For the text-containing cell, return its midpoint in [X, Y] coordinate format. 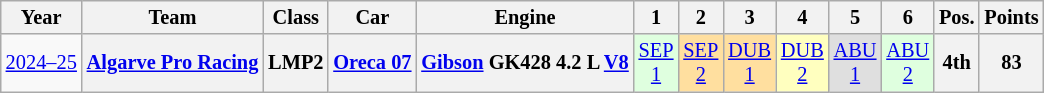
2024–25 [42, 63]
ABU2 [908, 63]
Points [1011, 17]
Pos. [956, 17]
Oreca 07 [372, 63]
4th [956, 63]
Gibson GK428 4.2 L V8 [524, 63]
5 [856, 17]
SEP1 [656, 63]
Engine [524, 17]
DUB1 [750, 63]
DUB2 [802, 63]
1 [656, 17]
SEP2 [700, 63]
4 [802, 17]
3 [750, 17]
2 [700, 17]
Team [172, 17]
6 [908, 17]
83 [1011, 63]
LMP2 [296, 63]
Year [42, 17]
Algarve Pro Racing [172, 63]
ABU1 [856, 63]
Car [372, 17]
Class [296, 17]
